Extract the [x, y] coordinate from the center of the cell holding the provided text.  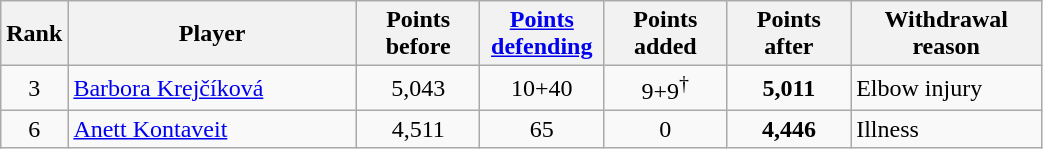
6 [34, 129]
Withdrawal reason [946, 34]
Player [212, 34]
10+40 [542, 88]
Anett Kontaveit [212, 129]
9+9† [666, 88]
Points defending [542, 34]
Elbow injury [946, 88]
Points before [418, 34]
Illness [946, 129]
Rank [34, 34]
5,011 [789, 88]
Points after [789, 34]
Barbora Krejčíková [212, 88]
Points added [666, 34]
65 [542, 129]
3 [34, 88]
4,446 [789, 129]
5,043 [418, 88]
0 [666, 129]
4,511 [418, 129]
